Output the (X, Y) coordinate of the center of the cell containing the given text.  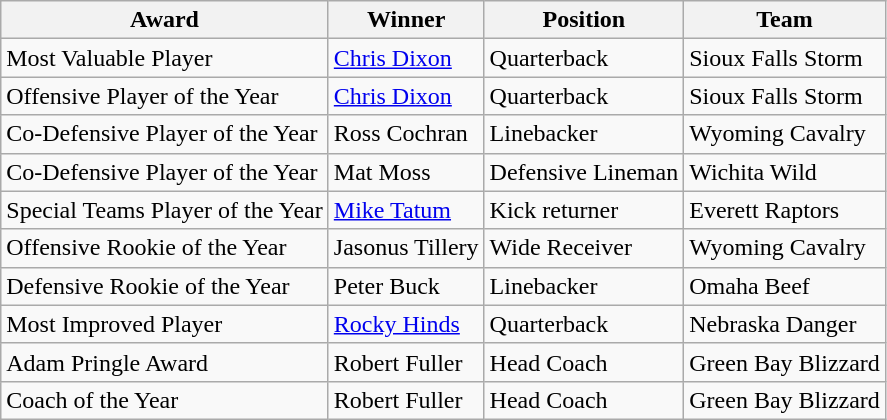
Most Valuable Player (165, 58)
Defensive Rookie of the Year (165, 286)
Offensive Player of the Year (165, 96)
Special Teams Player of the Year (165, 210)
Defensive Lineman (584, 172)
Nebraska Danger (785, 324)
Wichita Wild (785, 172)
Award (165, 20)
Omaha Beef (785, 286)
Position (584, 20)
Jasonus Tillery (406, 248)
Rocky Hinds (406, 324)
Everett Raptors (785, 210)
Mat Moss (406, 172)
Offensive Rookie of the Year (165, 248)
Team (785, 20)
Adam Pringle Award (165, 362)
Wide Receiver (584, 248)
Peter Buck (406, 286)
Most Improved Player (165, 324)
Winner (406, 20)
Mike Tatum (406, 210)
Coach of the Year (165, 400)
Kick returner (584, 210)
Ross Cochran (406, 134)
